Extract the (X, Y) coordinate from the center of the cell holding the provided text.  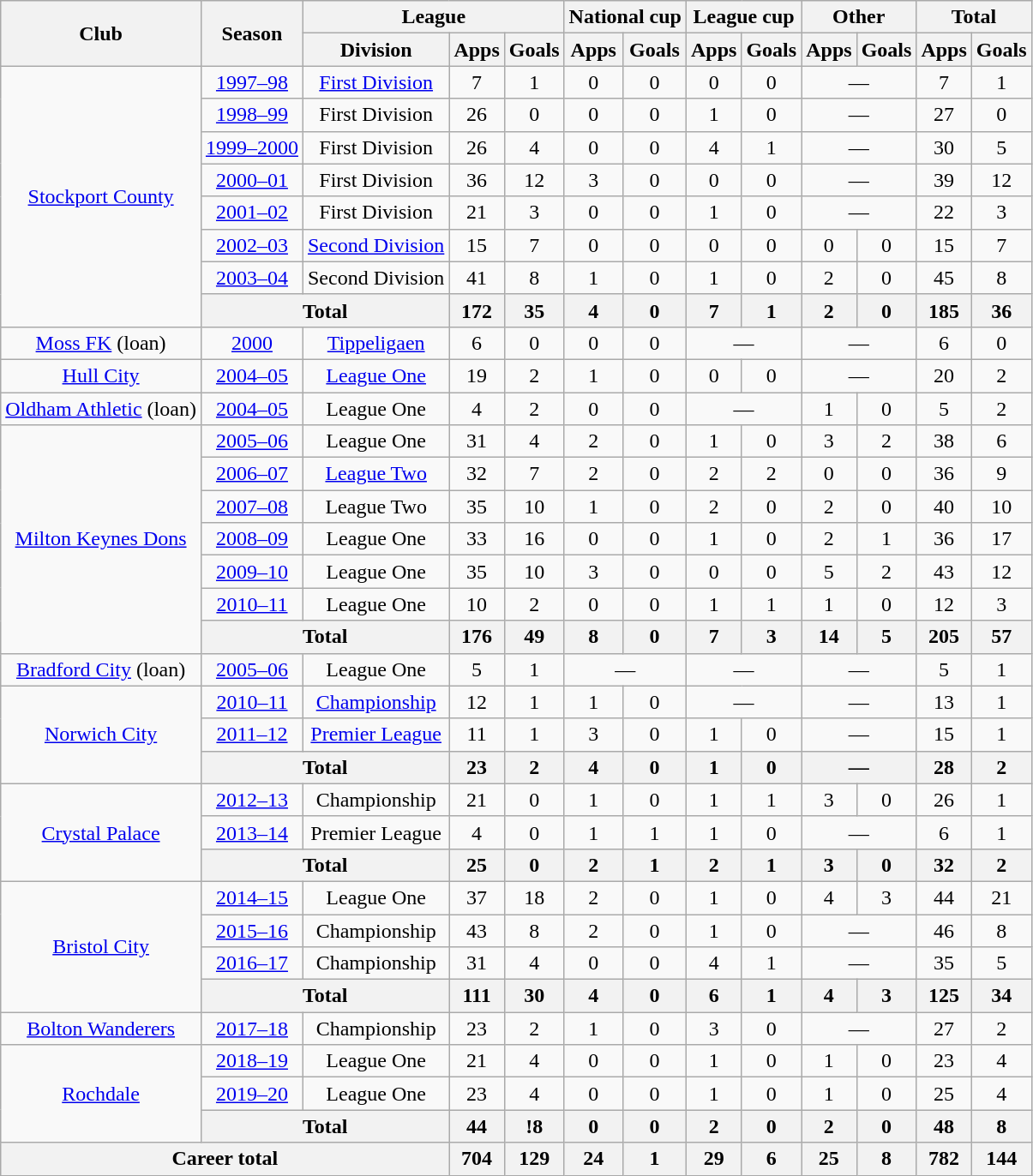
2015–16 (252, 930)
111 (477, 996)
46 (944, 930)
!8 (534, 1126)
144 (1001, 1159)
172 (477, 310)
2009–10 (252, 572)
19 (477, 375)
205 (944, 637)
1999–2000 (252, 147)
League (434, 17)
704 (477, 1159)
2019–20 (252, 1094)
29 (713, 1159)
Rochdale (101, 1094)
2002–03 (252, 245)
18 (534, 897)
22 (944, 213)
34 (1001, 996)
782 (944, 1159)
40 (944, 507)
2011–12 (252, 735)
125 (944, 996)
129 (534, 1159)
38 (944, 441)
185 (944, 310)
176 (477, 637)
11 (477, 735)
33 (477, 539)
2012–13 (252, 800)
39 (944, 180)
57 (1001, 637)
16 (534, 539)
Bristol City (101, 946)
Milton Keynes Dons (101, 539)
2013–14 (252, 832)
49 (534, 637)
2000 (252, 343)
2001–02 (252, 213)
41 (477, 278)
17 (1001, 539)
28 (944, 767)
Bolton Wanderers (101, 1029)
2007–08 (252, 507)
20 (944, 375)
Tippeligaen (375, 343)
2000–01 (252, 180)
2018–19 (252, 1061)
Season (252, 33)
Club (101, 33)
Bradford City (loan) (101, 669)
14 (829, 637)
37 (477, 897)
Career total (225, 1159)
24 (593, 1159)
48 (944, 1126)
45 (944, 278)
2006–07 (252, 474)
Moss FK (loan) (101, 343)
9 (1001, 474)
Stockport County (101, 196)
1998–99 (252, 115)
2003–04 (252, 278)
1997–98 (252, 82)
2014–15 (252, 897)
2008–09 (252, 539)
Hull City (101, 375)
2016–17 (252, 963)
Oldham Athletic (loan) (101, 409)
Crystal Palace (101, 832)
2017–18 (252, 1029)
National cup (625, 17)
13 (944, 702)
Division (375, 50)
Other (859, 17)
League cup (743, 17)
Norwich City (101, 735)
